Scan for the cell matching the given text and deliver its (X, Y) coordinate at center. 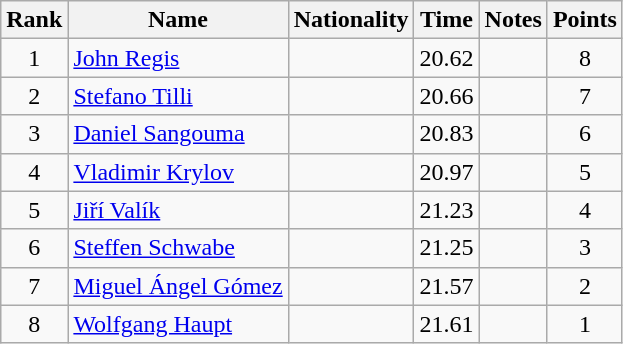
Vladimir Krylov (178, 172)
Jiří Valík (178, 210)
21.57 (446, 286)
Steffen Schwabe (178, 248)
John Regis (178, 58)
Miguel Ángel Gómez (178, 286)
Notes (513, 20)
Nationality (351, 20)
20.62 (446, 58)
Daniel Sangouma (178, 134)
21.23 (446, 210)
Time (446, 20)
21.61 (446, 324)
Rank (34, 20)
Points (584, 20)
21.25 (446, 248)
20.97 (446, 172)
Wolfgang Haupt (178, 324)
Name (178, 20)
20.66 (446, 96)
20.83 (446, 134)
Stefano Tilli (178, 96)
